Locate the cell with the specified text and output its [x, y] center coordinate. 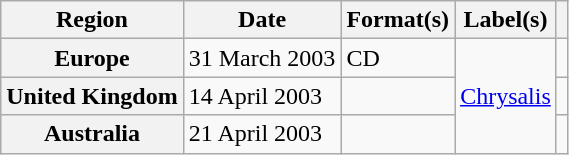
United Kingdom [92, 96]
14 April 2003 [262, 96]
Chrysalis [506, 96]
21 April 2003 [262, 134]
Date [262, 20]
Label(s) [506, 20]
Format(s) [398, 20]
Europe [92, 58]
31 March 2003 [262, 58]
Region [92, 20]
Australia [92, 134]
CD [398, 58]
